From the cell containing the given text, extract its center point as (X, Y) coordinate. 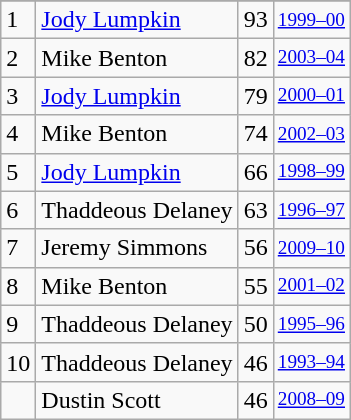
10 (18, 362)
93 (256, 20)
2001–02 (311, 286)
63 (256, 210)
2009–10 (311, 248)
56 (256, 248)
1995–96 (311, 324)
2000–01 (311, 96)
6 (18, 210)
82 (256, 58)
1 (18, 20)
2002–03 (311, 134)
Jeremy Simmons (137, 248)
3 (18, 96)
55 (256, 286)
Dustin Scott (137, 400)
7 (18, 248)
4 (18, 134)
9 (18, 324)
79 (256, 96)
1996–97 (311, 210)
2008–09 (311, 400)
1999–00 (311, 20)
5 (18, 172)
1993–94 (311, 362)
2003–04 (311, 58)
2 (18, 58)
50 (256, 324)
66 (256, 172)
1998–99 (311, 172)
74 (256, 134)
8 (18, 286)
